Scan for the cell matching the given text and deliver its [x, y] coordinate at center. 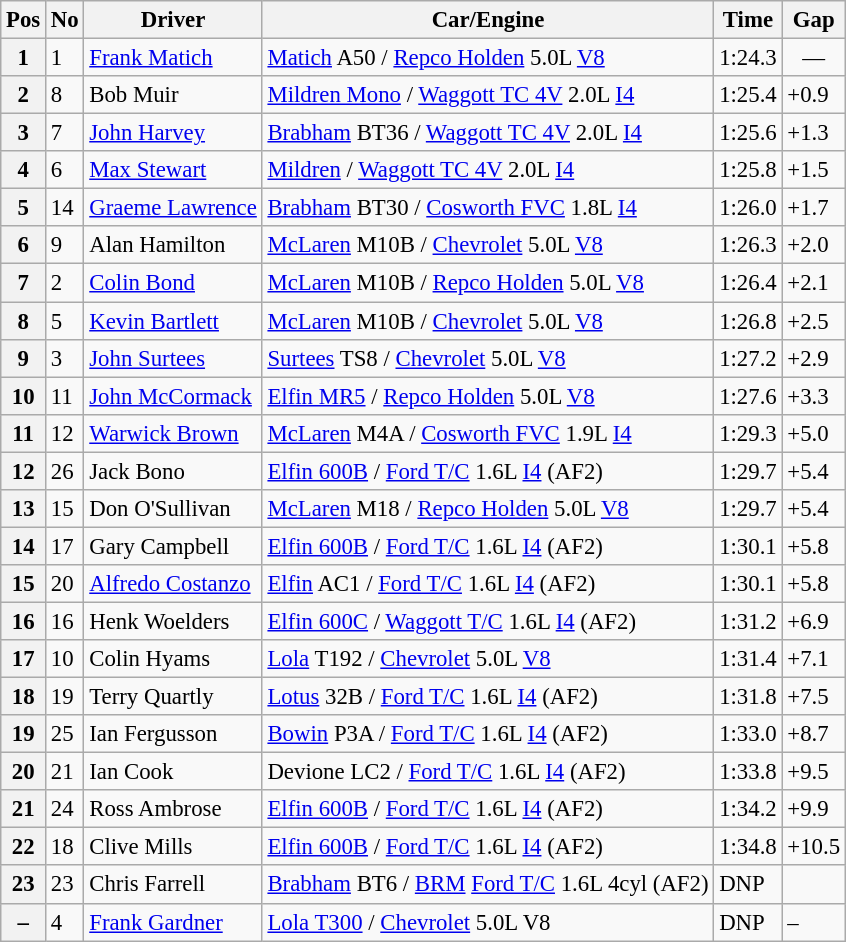
Mildren / Waggott TC 4V 2.0L I4 [488, 170]
Elfin AC1 / Ford T/C 1.6L I4 (AF2) [488, 584]
Bob Muir [173, 95]
+0.9 [814, 95]
Ian Fergusson [173, 734]
1:29.3 [748, 433]
+5.0 [814, 433]
Colin Hyams [173, 659]
+3.3 [814, 396]
Don O'Sullivan [173, 509]
McLaren M18 / Repco Holden 5.0L V8 [488, 509]
1:26.8 [748, 321]
1:34.2 [748, 809]
+7.5 [814, 697]
13 [24, 509]
Henk Woelders [173, 621]
Ross Ambrose [173, 809]
+10.5 [814, 847]
Surtees TS8 / Chevrolet 5.0L V8 [488, 358]
Alfredo Costanzo [173, 584]
1:25.4 [748, 95]
+1.3 [814, 133]
1:33.0 [748, 734]
Brabham BT36 / Waggott TC 4V 2.0L I4 [488, 133]
+8.7 [814, 734]
— [814, 58]
Frank Gardner [173, 922]
Alan Hamilton [173, 245]
1:31.8 [748, 697]
Bowin P3A / Ford T/C 1.6L I4 (AF2) [488, 734]
1:24.3 [748, 58]
Kevin Bartlett [173, 321]
Pos [24, 20]
No [65, 20]
22 [24, 847]
Terry Quartly [173, 697]
Chris Farrell [173, 885]
Graeme Lawrence [173, 208]
1:34.8 [748, 847]
Time [748, 20]
+9.9 [814, 809]
Jack Bono [173, 471]
1:33.8 [748, 772]
Warwick Brown [173, 433]
+7.1 [814, 659]
Brabham BT30 / Cosworth FVC 1.8L I4 [488, 208]
John Surtees [173, 358]
Mildren Mono / Waggott TC 4V 2.0L I4 [488, 95]
+1.7 [814, 208]
Elfin MR5 / Repco Holden 5.0L V8 [488, 396]
McLaren M10B / Repco Holden 5.0L V8 [488, 283]
+1.5 [814, 170]
Colin Bond [173, 283]
1:25.6 [748, 133]
Lotus 32B / Ford T/C 1.6L I4 (AF2) [488, 697]
Frank Matich [173, 58]
Devione LC2 / Ford T/C 1.6L I4 (AF2) [488, 772]
Brabham BT6 / BRM Ford T/C 1.6L 4cyl (AF2) [488, 885]
Ian Cook [173, 772]
Lola T300 / Chevrolet 5.0L V8 [488, 922]
1:27.6 [748, 396]
1:26.3 [748, 245]
1:25.8 [748, 170]
Gary Campbell [173, 546]
John Harvey [173, 133]
1:31.2 [748, 621]
+6.9 [814, 621]
John McCormack [173, 396]
1:27.2 [748, 358]
Driver [173, 20]
+2.9 [814, 358]
26 [65, 471]
1:31.4 [748, 659]
Elfin 600C / Waggott T/C 1.6L I4 (AF2) [488, 621]
+2.5 [814, 321]
Max Stewart [173, 170]
Clive Mills [173, 847]
Gap [814, 20]
1:26.0 [748, 208]
Car/Engine [488, 20]
25 [65, 734]
Matich A50 / Repco Holden 5.0L V8 [488, 58]
+9.5 [814, 772]
+2.1 [814, 283]
McLaren M4A / Cosworth FVC 1.9L I4 [488, 433]
1:26.4 [748, 283]
+2.0 [814, 245]
24 [65, 809]
Lola T192 / Chevrolet 5.0L V8 [488, 659]
